Search for the cell housing the specified text and yield its [x, y] center coordinate. 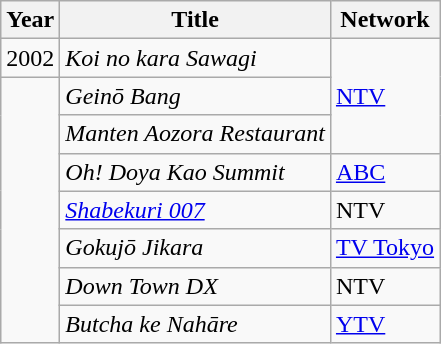
ABC [384, 172]
Manten Aozora Restaurant [196, 134]
Shabekuri 007 [196, 210]
Network [384, 20]
Geinō Bang [196, 96]
Butcha ke Nahāre [196, 324]
Gokujō Jikara [196, 248]
Koi no kara Sawagi [196, 58]
YTV [384, 324]
2002 [30, 58]
Oh! Doya Kao Summit [196, 172]
Down Town DX [196, 286]
TV Tokyo [384, 248]
Year [30, 20]
Title [196, 20]
